Return [x, y] of the center of cell containing provided text 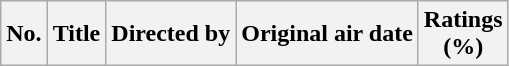
No. [24, 34]
Title [76, 34]
Directed by [171, 34]
Ratings(%) [463, 34]
Original air date [328, 34]
